Scan for the cell matching the given text and deliver its (x, y) coordinate at center. 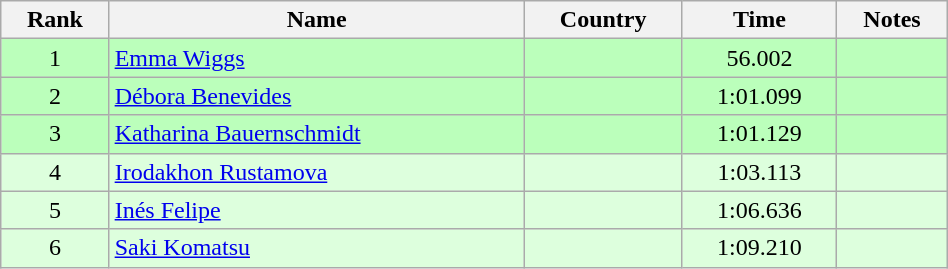
Saki Komatsu (316, 248)
5 (55, 210)
Inés Felipe (316, 210)
Time (760, 20)
6 (55, 248)
56.002 (760, 58)
1 (55, 58)
2 (55, 96)
Irodakhon Rustamova (316, 172)
Emma Wiggs (316, 58)
4 (55, 172)
Country (603, 20)
Rank (55, 20)
1:09.210 (760, 248)
3 (55, 134)
1:01.129 (760, 134)
1:01.099 (760, 96)
1:03.113 (760, 172)
Katharina Bauernschmidt (316, 134)
Notes (892, 20)
Débora Benevides (316, 96)
1:06.636 (760, 210)
Name (316, 20)
